Output the (x, y) coordinate of the center of the cell containing the given text.  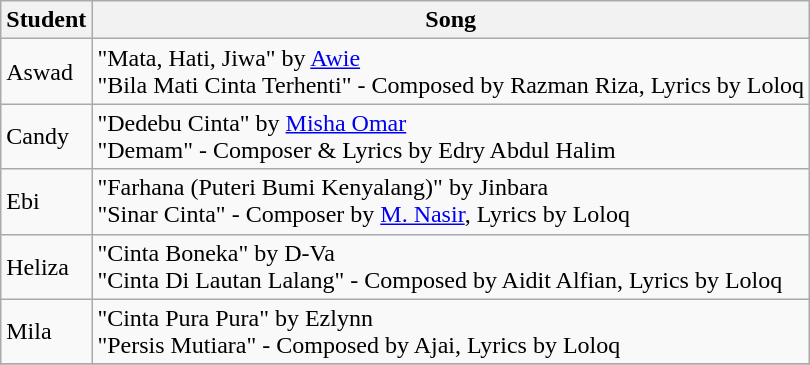
"Cinta Pura Pura" by Ezlynn "Persis Mutiara" - Composed by Ajai, Lyrics by Loloq (451, 332)
"Dedebu Cinta" by Misha Omar "Demam" - Composer & Lyrics by Edry Abdul Halim (451, 136)
Mila (46, 332)
"Farhana (Puteri Bumi Kenyalang)" by Jinbara "Sinar Cinta" - Composer by M. Nasir, Lyrics by Loloq (451, 202)
Ebi (46, 202)
"Cinta Boneka" by D-Va "Cinta Di Lautan Lalang" - Composed by Aidit Alfian, Lyrics by Loloq (451, 266)
Heliza (46, 266)
Aswad (46, 72)
Song (451, 20)
"Mata, Hati, Jiwa" by Awie "Bila Mati Cinta Terhenti" - Composed by Razman Riza, Lyrics by Loloq (451, 72)
Candy (46, 136)
Student (46, 20)
